Locate the cell with the specified text and output its (x, y) center coordinate. 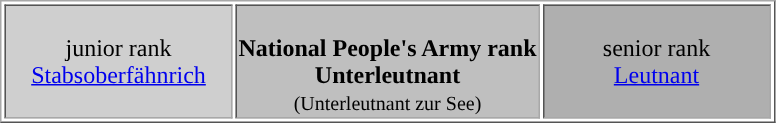
junior rankStabsoberfähnrich (118, 61)
National People's Army rankUnterleutnant(Unterleutnant zur See) (388, 61)
senior rankLeutnant (656, 61)
